From the cell containing the given text, extract its center point as [x, y] coordinate. 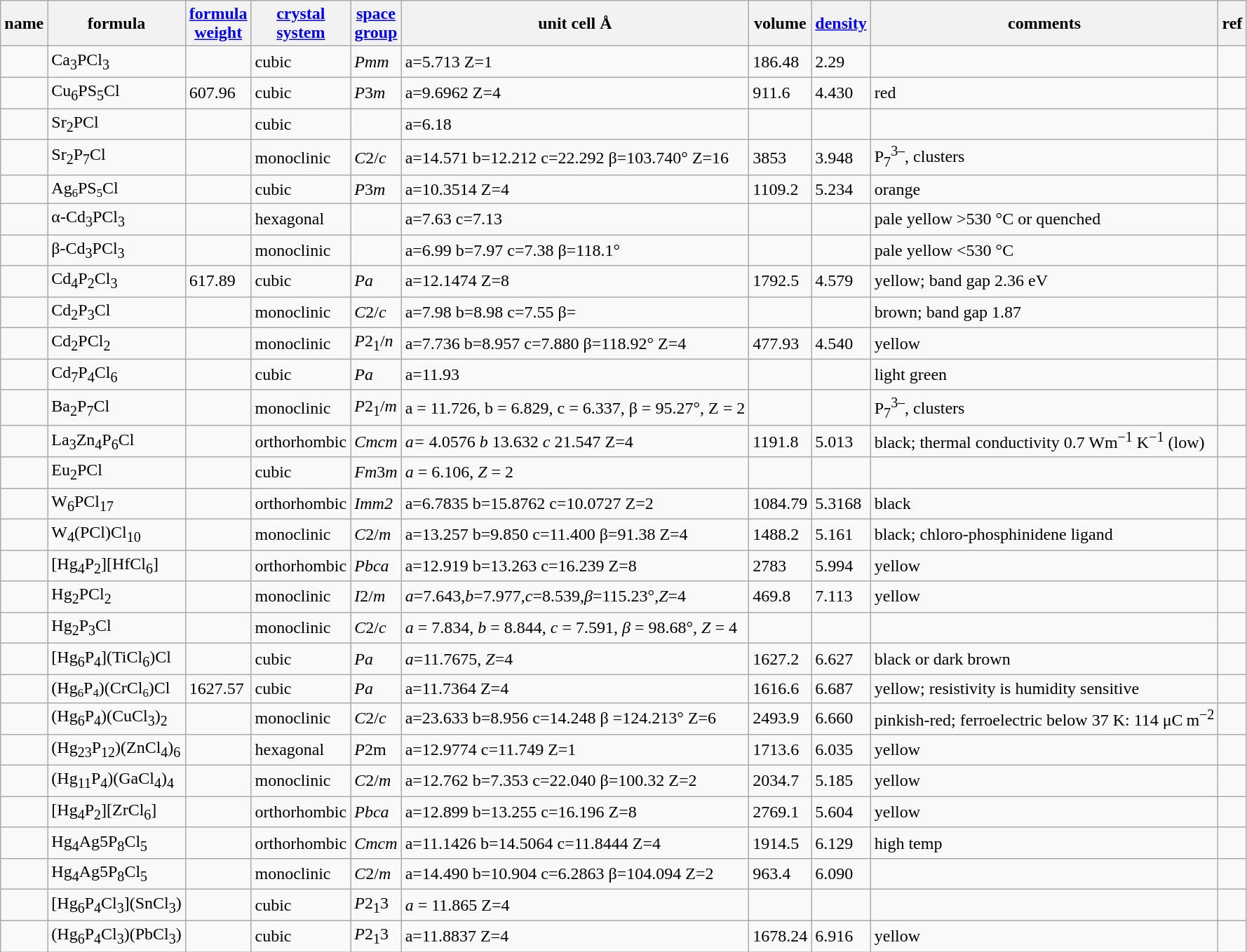
3853 [780, 157]
a=11.93 [575, 374]
density [841, 24]
Cu6PS5Cl [116, 93]
477.93 [780, 344]
Cd2PCl2 [116, 344]
(Hg6P4)(CuCl3)2 [116, 719]
3.948 [841, 157]
5.604 [841, 812]
ref [1232, 24]
469.8 [780, 597]
comments [1044, 24]
1084.79 [780, 503]
brown; band gap 1.87 [1044, 312]
1792.5 [780, 281]
Fm3m [376, 472]
1488.2 [780, 534]
red [1044, 93]
I2/m [376, 597]
Hg2PCl2 [116, 597]
6.090 [841, 874]
6.660 [841, 719]
a=11.7364 Z=4 [575, 688]
617.89 [218, 281]
5.161 [841, 534]
pale yellow <530 °C [1044, 250]
(Hg6P4)(CrCl6)Cl [116, 688]
a=12.919 b=13.263 c=16.239 Z=8 [575, 566]
Pmm [376, 62]
pinkish-red; ferroelectric below 37 K: 114 μC m−2 [1044, 719]
a=7.63 c=7.13 [575, 219]
[Hg6P4Cl3](SnCl3) [116, 905]
Cd7P4Cl6 [116, 374]
[Hg4P2][HfCl6] [116, 566]
1914.5 [780, 843]
[Hg4P2][ZrCl6] [116, 812]
1627.2 [780, 659]
La3Zn4P6Cl [116, 442]
4.430 [841, 93]
Eu2PCl [116, 472]
P21/n [376, 344]
(Hg6P4Cl3)(PbCl3) [116, 936]
1627.57 [218, 688]
Imm2 [376, 503]
a=5.713 Z=1 [575, 62]
a=6.99 b=7.97 c=7.38 β=118.1° [575, 250]
a = 7.834, b = 8.844, c = 7.591, β = 98.68°, Z = 4 [575, 627]
W6PCl17 [116, 503]
2034.7 [780, 781]
a=11.8837 Z=4 [575, 936]
black; chloro-phosphinidene ligand [1044, 534]
2783 [780, 566]
yellow; band gap 2.36 eV [1044, 281]
186.48 [780, 62]
a=12.1474 Z=8 [575, 281]
a=7.643,b=7.977,c=8.539,β=115.23°,Z=4 [575, 597]
(Hg23P12)(ZnCl4)6 [116, 749]
(Hg11P4)(GaCl4)4 [116, 781]
black or dark brown [1044, 659]
a=7.736 b=8.957 c=7.880 β=118.92° Z=4 [575, 344]
a=12.9774 c=11.749 Z=1 [575, 749]
a=12.762 b=7.353 c=22.040 β=100.32 Z=2 [575, 781]
name [24, 24]
[Hg6P4](TiCl6)Cl [116, 659]
black; thermal conductivity 0.7 Wm−1 K−1 (low) [1044, 442]
light green [1044, 374]
Hg2P3Cl [116, 627]
Ba2P7Cl [116, 408]
W4(PCl)Cl10 [116, 534]
2769.1 [780, 812]
a=23.633 b=8.956 c=14.248 β =124.213° Z=6 [575, 719]
1616.6 [780, 688]
5.994 [841, 566]
963.4 [780, 874]
a=9.6962 Z=4 [575, 93]
a = 6.106, Z = 2 [575, 472]
Cd4P2Cl3 [116, 281]
pale yellow >530 °C or quenched [1044, 219]
unit cell Å [575, 24]
1713.6 [780, 749]
yellow; resistivity is humidity sensitive [1044, 688]
a = 11.726, b = 6.829, c = 6.337, β = 95.27°, Z = 2 [575, 408]
a= 4.0576 b 13.632 c 21.547 Z=4 [575, 442]
a=6.18 [575, 123]
2493.9 [780, 719]
β-Cd3PCl3 [116, 250]
orange [1044, 189]
Sr2P7Cl [116, 157]
a=7.98 b=8.98 c=7.55 β= [575, 312]
1678.24 [780, 936]
a=6.7835 b=15.8762 c=10.0727 Z=2 [575, 503]
Ag6PS5Cl [116, 189]
formula [116, 24]
911.6 [780, 93]
Ca3PCl3 [116, 62]
1109.2 [780, 189]
P21/m [376, 408]
spacegroup [376, 24]
Sr2PCl [116, 123]
crystalsystem [301, 24]
a=14.571 b=12.212 c=22.292 β=103.740° Z=16 [575, 157]
5.234 [841, 189]
a = 11.865 Z=4 [575, 905]
6.687 [841, 688]
6.627 [841, 659]
5.013 [841, 442]
1191.8 [780, 442]
black [1044, 503]
607.96 [218, 93]
2.29 [841, 62]
a=14.490 b=10.904 c=6.2863 β=104.094 Z=2 [575, 874]
a=12.899 b=13.255 c=16.196 Z=8 [575, 812]
7.113 [841, 597]
α-Cd3PCl3 [116, 219]
a=11.7675, Z=4 [575, 659]
Cd2P3Cl [116, 312]
6.129 [841, 843]
high temp [1044, 843]
5.3168 [841, 503]
formulaweight [218, 24]
4.540 [841, 344]
5.185 [841, 781]
a=13.257 b=9.850 c=11.400 β=91.38 Z=4 [575, 534]
6.035 [841, 749]
6.916 [841, 936]
4.579 [841, 281]
a=10.3514 Z=4 [575, 189]
volume [780, 24]
a=11.1426 b=14.5064 c=11.8444 Z=4 [575, 843]
P2m [376, 749]
